Return the (x, y) coordinate for the center point of the cell that contains the specified text.  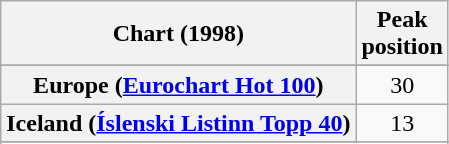
Peakposition (402, 34)
Europe (Eurochart Hot 100) (178, 85)
13 (402, 123)
Chart (1998) (178, 34)
Iceland (Íslenski Listinn Topp 40) (178, 123)
30 (402, 85)
